Extract the (x, y) coordinate from the center of the cell holding the provided text.  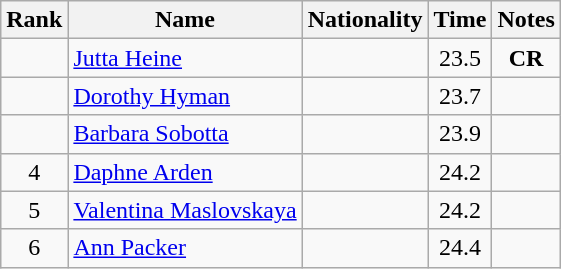
Jutta Heine (185, 58)
Nationality (365, 20)
Daphne Arden (185, 172)
23.7 (460, 96)
Time (460, 20)
CR (526, 58)
Barbara Sobotta (185, 134)
24.4 (460, 248)
6 (34, 248)
Ann Packer (185, 248)
23.5 (460, 58)
Dorothy Hyman (185, 96)
4 (34, 172)
Name (185, 20)
Rank (34, 20)
23.9 (460, 134)
Valentina Maslovskaya (185, 210)
Notes (526, 20)
5 (34, 210)
